From the cell containing the given text, extract its center point as [x, y] coordinate. 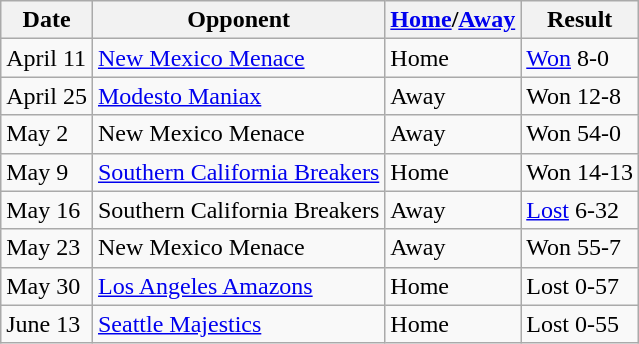
Opponent [238, 20]
April 25 [47, 96]
Los Angeles Amazons [238, 286]
May 30 [47, 286]
Result [580, 20]
May 2 [47, 134]
Won 8-0 [580, 58]
Lost 6-32 [580, 210]
Won 12-8 [580, 96]
Modesto Maniax [238, 96]
May 16 [47, 210]
June 13 [47, 324]
Won 54-0 [580, 134]
Seattle Majestics [238, 324]
Home/Away [453, 20]
May 9 [47, 172]
Lost 0-57 [580, 286]
Lost 0-55 [580, 324]
Date [47, 20]
April 11 [47, 58]
Won 14-13 [580, 172]
May 23 [47, 248]
Won 55-7 [580, 248]
